Search for the cell housing the specified text and yield its (X, Y) center coordinate. 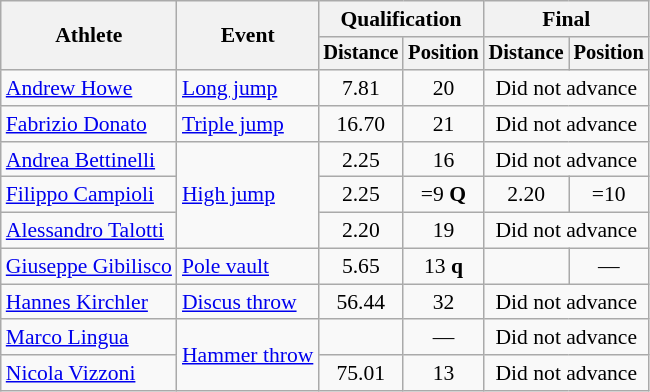
=9 Q (443, 195)
Hammer throw (248, 356)
75.01 (360, 373)
13 q (443, 267)
Nicola Vizzoni (89, 373)
=10 (609, 195)
21 (443, 124)
Hannes Kirchler (89, 302)
High jump (248, 196)
Long jump (248, 88)
Final (566, 19)
Filippo Campioli (89, 195)
Triple jump (248, 124)
Marco Lingua (89, 338)
13 (443, 373)
Qualification (400, 19)
20 (443, 88)
Fabrizio Donato (89, 124)
32 (443, 302)
5.65 (360, 267)
Pole vault (248, 267)
Andrew Howe (89, 88)
Event (248, 36)
7.81 (360, 88)
56.44 (360, 302)
Giuseppe Gibilisco (89, 267)
19 (443, 231)
16.70 (360, 124)
Discus throw (248, 302)
Andrea Bettinelli (89, 160)
16 (443, 160)
Alessandro Talotti (89, 231)
Athlete (89, 36)
